Determine the [X, Y] coordinate at the center of the cell enclosing the given text.  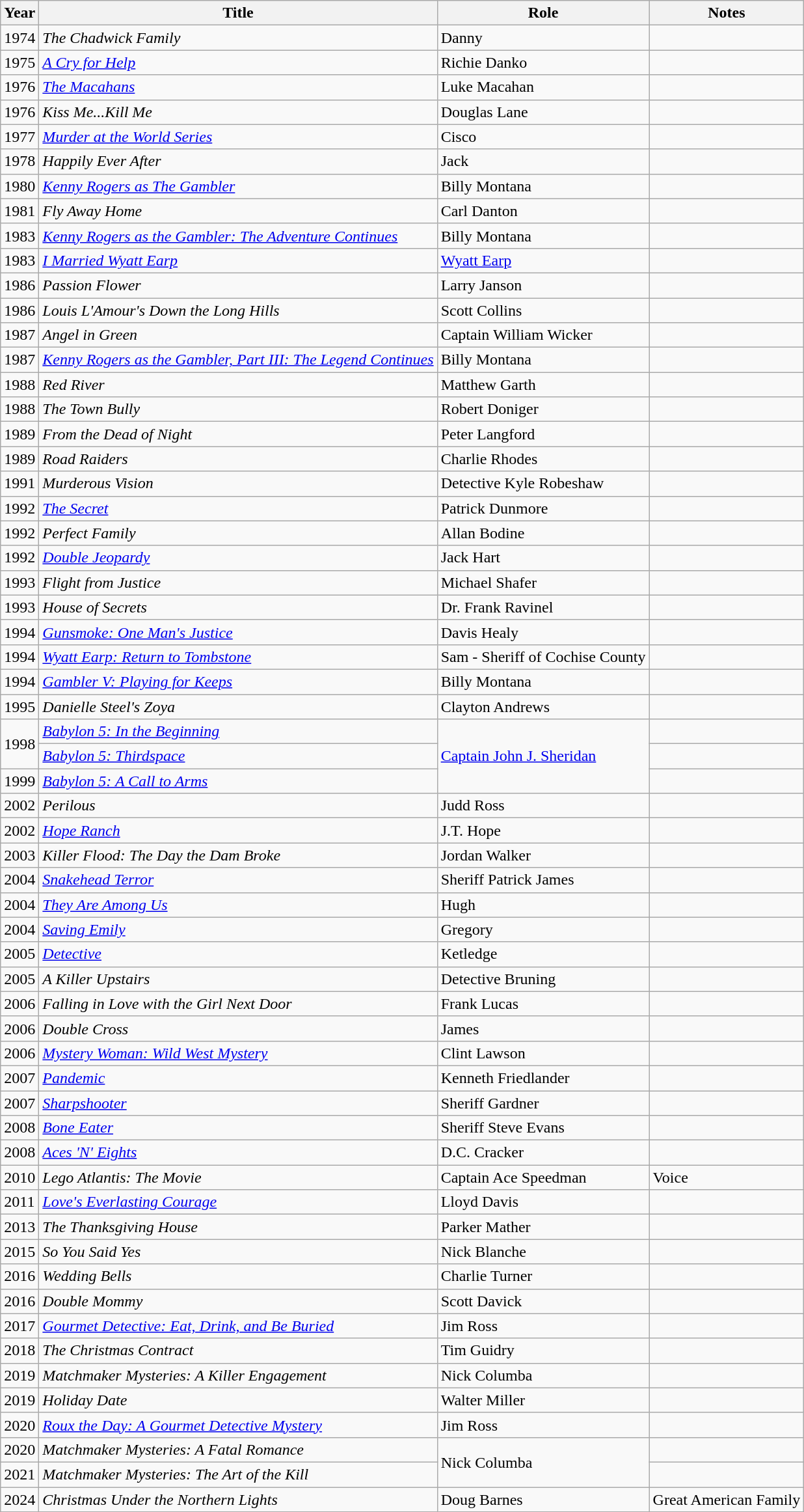
Year [20, 13]
Jordan Walker [543, 855]
Michael Shafer [543, 583]
The Secret [238, 508]
1977 [20, 137]
The Thanksgiving House [238, 1227]
From the Dead of Night [238, 434]
Pandemic [238, 1078]
Perfect Family [238, 533]
Voice [727, 1177]
Gunsmoke: One Man's Justice [238, 632]
D.C. Cracker [543, 1153]
Holiday Date [238, 1400]
Notes [727, 13]
Saving Emily [238, 929]
Falling in Love with the Girl Next Door [238, 1004]
Charlie Rhodes [543, 459]
Cisco [543, 137]
2013 [20, 1227]
They Are Among Us [238, 905]
Clint Lawson [543, 1053]
Larry Janson [543, 285]
The Christmas Contract [238, 1351]
Peter Langford [543, 434]
Scott Collins [543, 310]
Sheriff Patrick James [543, 880]
Allan Bodine [543, 533]
Gourmet Detective: Eat, Drink, and Be Buried [238, 1326]
Detective Bruning [543, 979]
2017 [20, 1326]
Judd Ross [543, 806]
The Town Bully [238, 409]
Wyatt Earp [543, 260]
Aces 'N' Eights [238, 1153]
Hope Ranch [238, 831]
Babylon 5: Thirdspace [238, 756]
Double Cross [238, 1028]
Jack Hart [543, 558]
Perilous [238, 806]
Kenny Rogers as The Gambler [238, 186]
Captain John J. Sheridan [543, 756]
Matchmaker Mysteries: A Killer Engagement [238, 1375]
So You Said Yes [238, 1252]
1974 [20, 38]
Mystery Woman: Wild West Mystery [238, 1053]
1999 [20, 781]
Christmas Under the Northern Lights [238, 1499]
1981 [20, 211]
House of Secrets [238, 607]
Matchmaker Mysteries: A Fatal Romance [238, 1450]
Davis Healy [543, 632]
Lego Atlantis: The Movie [238, 1177]
Sheriff Gardner [543, 1103]
Nick Blanche [543, 1252]
Bone Eater [238, 1128]
Lloyd Davis [543, 1202]
A Cry for Help [238, 62]
Robert Doniger [543, 409]
Parker Mather [543, 1227]
Roux the Day: A Gourmet Detective Mystery [238, 1425]
Sheriff Steve Evans [543, 1128]
Wyatt Earp: Return to Tombstone [238, 657]
Scott Davick [543, 1301]
Kenny Rogers as the Gambler, Part III: The Legend Continues [238, 360]
Kenny Rogers as the Gambler: The Adventure Continues [238, 236]
Patrick Dunmore [543, 508]
Title [238, 13]
Detective Kyle Robeshaw [543, 484]
Gregory [543, 929]
Happily Ever After [238, 161]
1991 [20, 484]
1998 [20, 744]
2003 [20, 855]
Doug Barnes [543, 1499]
2021 [20, 1474]
Danny [543, 38]
Babylon 5: In the Beginning [238, 732]
Ketledge [543, 954]
Passion Flower [238, 285]
The Macahans [238, 87]
Road Raiders [238, 459]
1995 [20, 706]
2010 [20, 1177]
Red River [238, 385]
Douglas Lane [543, 112]
Wedding Bells [238, 1276]
2024 [20, 1499]
Louis L'Amour's Down the Long Hills [238, 310]
Kiss Me...Kill Me [238, 112]
Angel in Green [238, 335]
James [543, 1028]
Great American Family [727, 1499]
Matchmaker Mysteries: The Art of the Kill [238, 1474]
Sam - Sheriff of Cochise County [543, 657]
A Killer Upstairs [238, 979]
Kenneth Friedlander [543, 1078]
Frank Lucas [543, 1004]
Matthew Garth [543, 385]
Dr. Frank Ravinel [543, 607]
Sharpshooter [238, 1103]
Carl Danton [543, 211]
Double Mommy [238, 1301]
Gambler V: Playing for Keeps [238, 681]
Captain Ace Speedman [543, 1177]
1980 [20, 186]
I Married Wyatt Earp [238, 260]
The Chadwick Family [238, 38]
Love's Everlasting Courage [238, 1202]
Snakehead Terror [238, 880]
Clayton Andrews [543, 706]
Fly Away Home [238, 211]
1975 [20, 62]
1978 [20, 161]
Role [543, 13]
Charlie Turner [543, 1276]
Danielle Steel's Zoya [238, 706]
Murder at the World Series [238, 137]
Killer Flood: The Day the Dam Broke [238, 855]
Tim Guidry [543, 1351]
Flight from Justice [238, 583]
Hugh [543, 905]
Detective [238, 954]
Jack [543, 161]
2015 [20, 1252]
2011 [20, 1202]
Murderous Vision [238, 484]
Captain William Wicker [543, 335]
Double Jeopardy [238, 558]
2018 [20, 1351]
J.T. Hope [543, 831]
Luke Macahan [543, 87]
Babylon 5: A Call to Arms [238, 781]
Richie Danko [543, 62]
Walter Miller [543, 1400]
